Scan for the cell matching the given text and deliver its (x, y) coordinate at center. 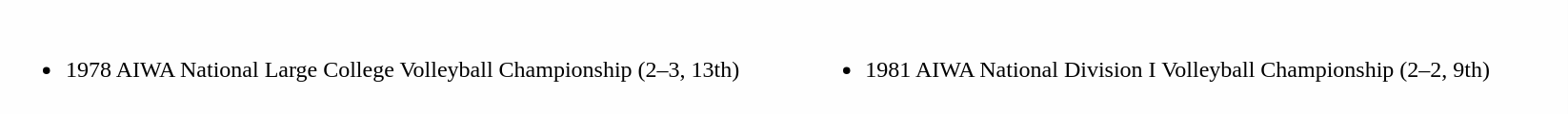
1981 AIWA National Division I Volleyball Championship (2–2, 9th) (1149, 57)
1978 AIWA National Large College Volleyball Championship (2–3, 13th) (374, 57)
